Return (X, Y) of the center of cell containing provided text 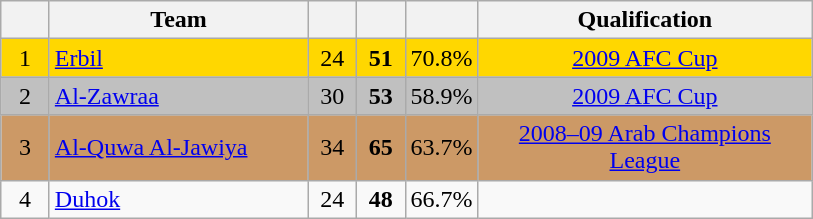
Duhok (178, 199)
2 (26, 96)
4 (26, 199)
2008–09 Arab Champions League (645, 148)
1 (26, 58)
Team (178, 20)
63.7% (442, 148)
34 (332, 148)
65 (380, 148)
53 (380, 96)
66.7% (442, 199)
48 (380, 199)
51 (380, 58)
Al-Zawraa (178, 96)
Qualification (645, 20)
Al-Quwa Al-Jawiya (178, 148)
70.8% (442, 58)
30 (332, 96)
58.9% (442, 96)
Erbil (178, 58)
3 (26, 148)
